For the text-containing cell, return its midpoint in (X, Y) coordinate format. 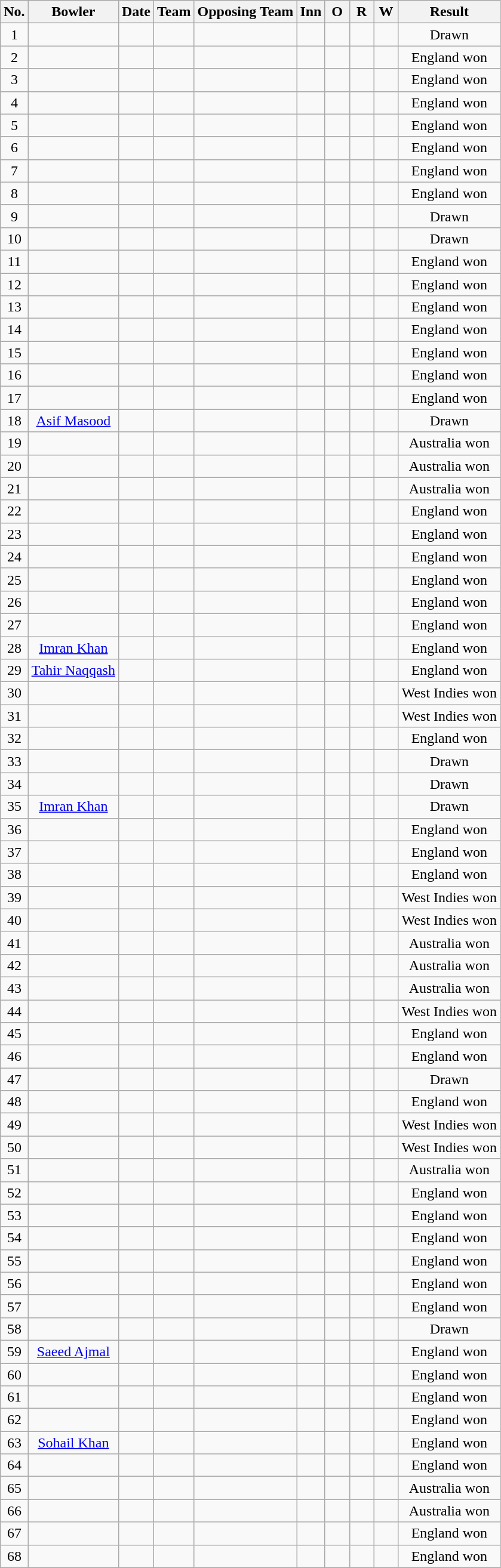
32 (14, 739)
O (337, 12)
19 (14, 443)
Date (136, 12)
W (386, 12)
13 (14, 307)
26 (14, 602)
24 (14, 557)
41 (14, 943)
34 (14, 784)
27 (14, 625)
65 (14, 1488)
8 (14, 193)
No. (14, 12)
66 (14, 1511)
39 (14, 897)
15 (14, 353)
43 (14, 988)
42 (14, 965)
5 (14, 125)
30 (14, 693)
7 (14, 171)
44 (14, 1011)
R (362, 12)
4 (14, 103)
3 (14, 80)
47 (14, 1079)
53 (14, 1215)
52 (14, 1193)
11 (14, 261)
36 (14, 829)
54 (14, 1238)
25 (14, 579)
Bowler (73, 12)
63 (14, 1443)
20 (14, 466)
48 (14, 1102)
18 (14, 421)
1 (14, 35)
51 (14, 1170)
2 (14, 57)
58 (14, 1329)
14 (14, 330)
22 (14, 511)
61 (14, 1397)
64 (14, 1465)
21 (14, 489)
29 (14, 671)
Tahir Naqqash (73, 671)
23 (14, 534)
10 (14, 239)
67 (14, 1533)
68 (14, 1556)
Saeed Ajmal (73, 1351)
Sohail Khan (73, 1443)
Inn (311, 12)
9 (14, 216)
31 (14, 716)
Opposing Team (245, 12)
40 (14, 920)
35 (14, 807)
16 (14, 375)
62 (14, 1420)
50 (14, 1147)
6 (14, 148)
59 (14, 1351)
60 (14, 1374)
12 (14, 285)
Asif Masood (73, 421)
37 (14, 852)
49 (14, 1125)
38 (14, 875)
55 (14, 1261)
56 (14, 1283)
33 (14, 761)
Team (174, 12)
57 (14, 1306)
45 (14, 1034)
17 (14, 398)
Result (449, 12)
28 (14, 647)
46 (14, 1057)
